Output the (X, Y) coordinate of the center of the cell containing the given text.  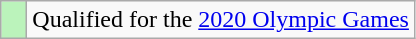
Qualified for the 2020 Olympic Games (221, 20)
